Detect which cell encompasses the target text, then output its (x, y) center coordinate. 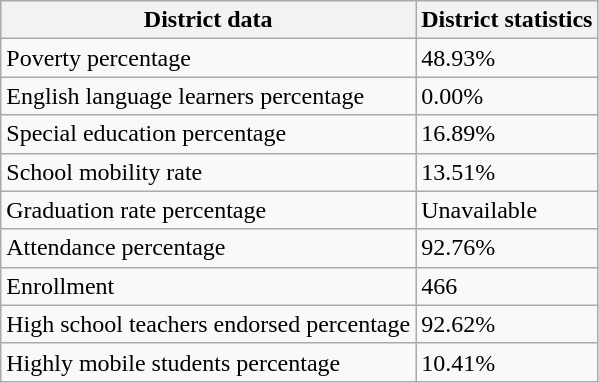
English language learners percentage (208, 96)
92.62% (507, 324)
Unavailable (507, 210)
Highly mobile students percentage (208, 362)
District data (208, 20)
Special education percentage (208, 134)
Graduation rate percentage (208, 210)
District statistics (507, 20)
92.76% (507, 248)
School mobility rate (208, 172)
13.51% (507, 172)
Poverty percentage (208, 58)
Enrollment (208, 286)
High school teachers endorsed percentage (208, 324)
16.89% (507, 134)
466 (507, 286)
Attendance percentage (208, 248)
0.00% (507, 96)
48.93% (507, 58)
10.41% (507, 362)
